Locate the cell with the specified text and output its (x, y) center coordinate. 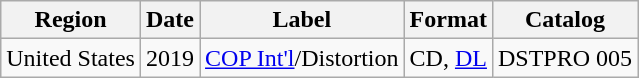
COP Int'l/Distortion (302, 58)
Region (71, 20)
Date (170, 20)
Label (302, 20)
CD, DL (448, 58)
Format (448, 20)
DSTPRO 005 (564, 58)
Catalog (564, 20)
2019 (170, 58)
United States (71, 58)
